Search for the cell housing the specified text and yield its (X, Y) center coordinate. 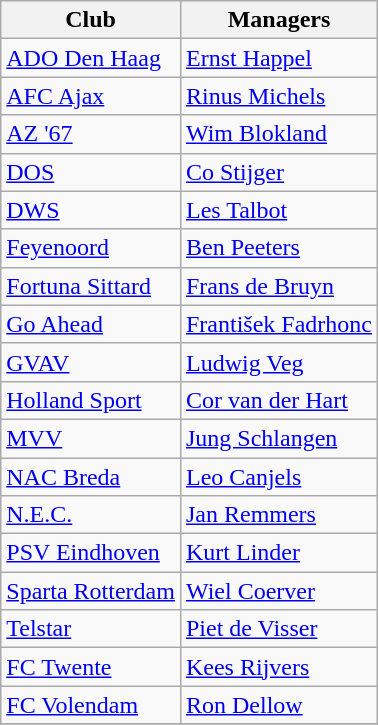
Wim Blokland (278, 134)
FC Twente (91, 667)
PSV Eindhoven (91, 553)
DWS (91, 210)
FC Volendam (91, 705)
František Fadrhonc (278, 324)
Piet de Visser (278, 629)
Frans de Bruyn (278, 286)
AZ '67 (91, 134)
N.E.C. (91, 515)
Fortuna Sittard (91, 286)
ADO Den Haag (91, 58)
Jung Schlangen (278, 438)
AFC Ajax (91, 96)
Wiel Coerver (278, 591)
Cor van der Hart (278, 400)
Managers (278, 20)
NAC Breda (91, 477)
Ben Peeters (278, 248)
Ron Dellow (278, 705)
Telstar (91, 629)
Club (91, 20)
MVV (91, 438)
DOS (91, 172)
Co Stijger (278, 172)
Ludwig Veg (278, 362)
Feyenoord (91, 248)
Kees Rijvers (278, 667)
Jan Remmers (278, 515)
GVAV (91, 362)
Rinus Michels (278, 96)
Go Ahead (91, 324)
Holland Sport (91, 400)
Leo Canjels (278, 477)
Sparta Rotterdam (91, 591)
Kurt Linder (278, 553)
Les Talbot (278, 210)
Ernst Happel (278, 58)
